Pinpoint the cell where the given text exists, returning its [x, y] midpoint coordinate. 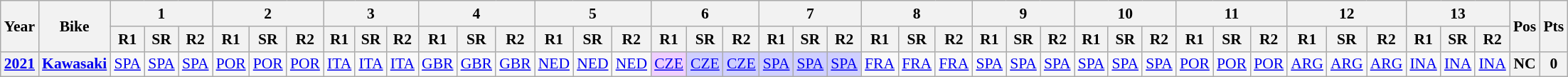
3 [371, 14]
Bike [74, 26]
13 [1458, 14]
0 [1553, 64]
4 [476, 14]
NC [1525, 64]
2 [268, 14]
Pts [1553, 26]
10 [1125, 14]
Year [20, 26]
Kawasaki [74, 64]
8 [917, 14]
1 [161, 14]
5 [593, 14]
11 [1232, 14]
12 [1347, 14]
7 [811, 14]
Pos [1525, 26]
2021 [20, 64]
9 [1023, 14]
6 [705, 14]
